Find where the given text appears and provide that cell's center as [X, Y] coordinate. 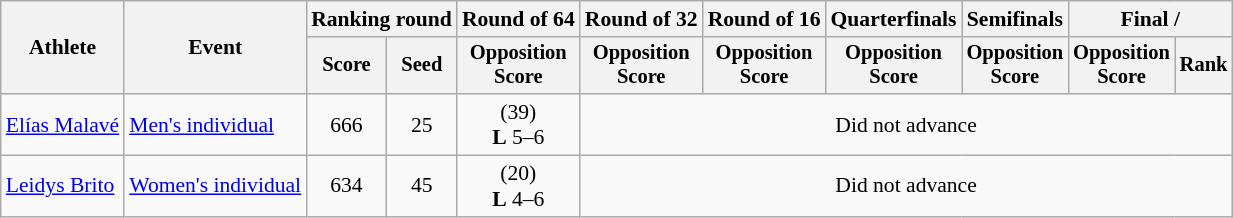
Leidys Brito [62, 186]
Round of 64 [518, 19]
45 [422, 186]
Semifinals [1016, 19]
Athlete [62, 48]
Round of 32 [642, 19]
Rank [1204, 66]
666 [346, 124]
Seed [422, 66]
(39)L 5–6 [518, 124]
Quarterfinals [894, 19]
(20)L 4–6 [518, 186]
25 [422, 124]
Elías Malavé [62, 124]
Score [346, 66]
Men's individual [215, 124]
Women's individual [215, 186]
Event [215, 48]
Round of 16 [764, 19]
634 [346, 186]
Final / [1150, 19]
Ranking round [382, 19]
